Locate the cell with the specified text and output its [x, y] center coordinate. 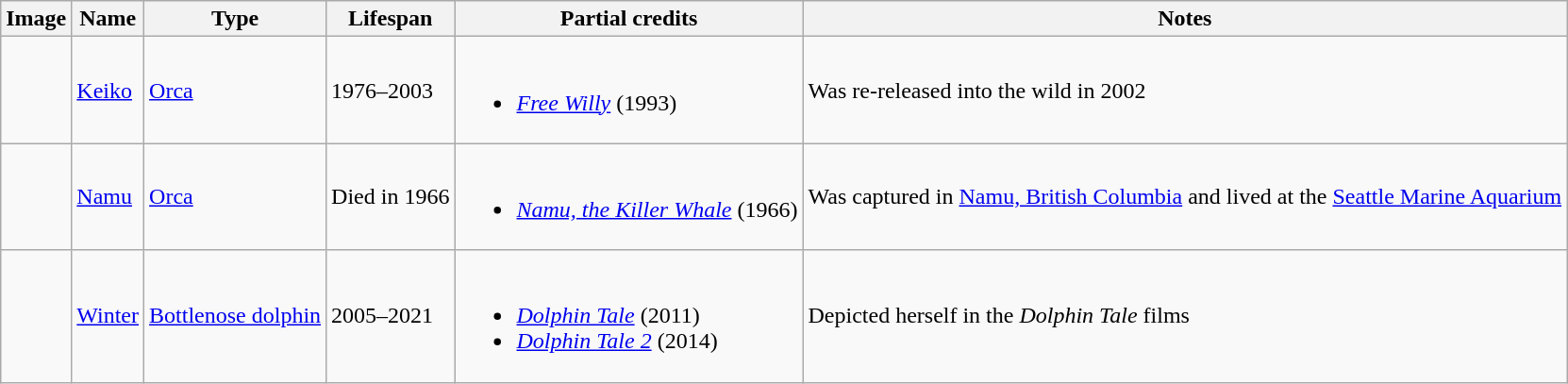
Partial credits [628, 19]
Free Willy (1993) [628, 91]
2005–2021 [391, 316]
Name [108, 19]
Image [36, 19]
Bottlenose dolphin [236, 316]
Keiko [108, 91]
Depicted herself in the Dolphin Tale films [1185, 316]
Died in 1966 [391, 196]
1976–2003 [391, 91]
Dolphin Tale (2011)Dolphin Tale 2 (2014) [628, 316]
Winter [108, 316]
Lifespan [391, 19]
Notes [1185, 19]
Namu, the Killer Whale (1966) [628, 196]
Type [236, 19]
Was captured in Namu, British Columbia and lived at the Seattle Marine Aquarium [1185, 196]
Namu [108, 196]
Was re-released into the wild in 2002 [1185, 91]
